Find where the given text appears and provide that cell's center as [X, Y] coordinate. 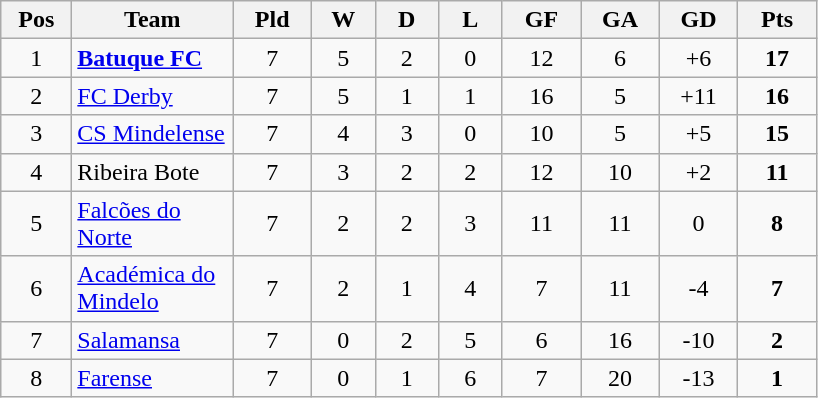
Team [152, 20]
Pts [778, 20]
15 [778, 134]
GF [542, 20]
Pld [272, 20]
Farense [152, 378]
FC Derby [152, 96]
20 [620, 378]
-13 [698, 378]
Falcões do Norte [152, 224]
+11 [698, 96]
+2 [698, 172]
17 [778, 58]
Salamansa [152, 340]
GD [698, 20]
L [471, 20]
Batuque FC [152, 58]
+5 [698, 134]
+6 [698, 58]
-4 [698, 288]
Pos [36, 20]
GA [620, 20]
Académica do Mindelo [152, 288]
Ribeira Bote [152, 172]
W [343, 20]
-10 [698, 340]
D [407, 20]
CS Mindelense [152, 134]
